Provide the (x, y) coordinate of the cell's center where the given text is located.  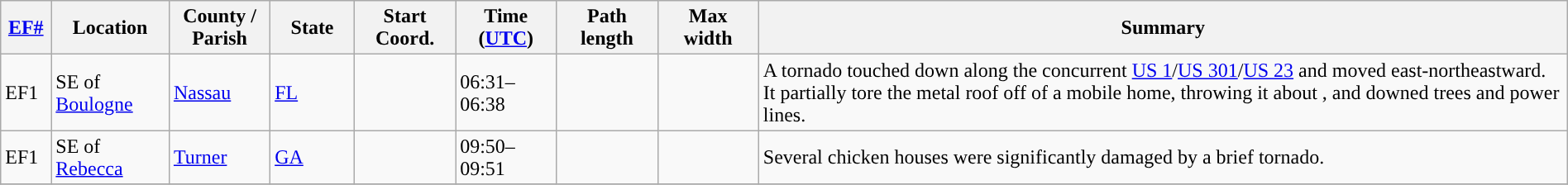
Several chicken houses were significantly damaged by a brief tornado. (1163, 157)
Path length (607, 28)
Turner (219, 157)
Summary (1163, 28)
SE of Boulogne (111, 92)
06:31–06:38 (506, 92)
GA (313, 157)
Location (111, 28)
Start Coord. (404, 28)
FL (313, 92)
Nassau (219, 92)
SE of Rebecca (111, 157)
Time (UTC) (506, 28)
EF# (26, 28)
Max width (708, 28)
State (313, 28)
09:50–09:51 (506, 157)
County / Parish (219, 28)
